Scan for the cell matching the given text and deliver its (X, Y) coordinate at center. 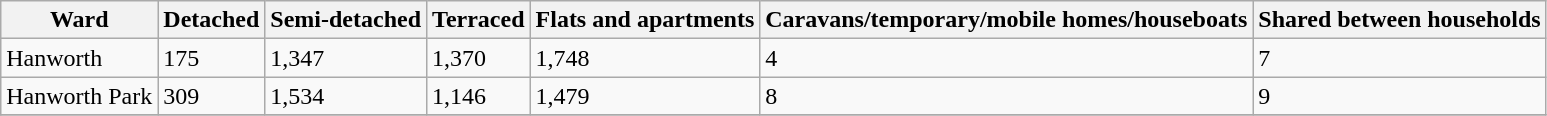
Hanworth Park (80, 96)
4 (1006, 58)
Semi-detached (346, 20)
1,534 (346, 96)
Caravans/temporary/mobile homes/houseboats (1006, 20)
8 (1006, 96)
9 (1400, 96)
Ward (80, 20)
1,370 (478, 58)
1,748 (645, 58)
1,146 (478, 96)
Detached (212, 20)
1,479 (645, 96)
175 (212, 58)
Hanworth (80, 58)
7 (1400, 58)
1,347 (346, 58)
Shared between households (1400, 20)
309 (212, 96)
Flats and apartments (645, 20)
Terraced (478, 20)
